From the cell containing the given text, extract its center point as [x, y] coordinate. 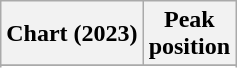
Peakposition [189, 34]
Chart (2023) [72, 34]
